Return the (X, Y) coordinate for the center point of the cell that contains the specified text.  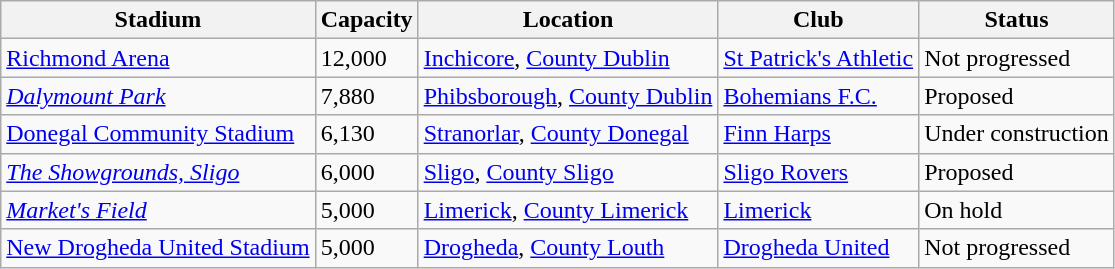
Finn Harps (818, 134)
Sligo, County Sligo (568, 172)
Sligo Rovers (818, 172)
Drogheda, County Louth (568, 248)
6,000 (366, 172)
Location (568, 20)
Market's Field (158, 210)
Drogheda United (818, 248)
Limerick (818, 210)
The Showgrounds, Sligo (158, 172)
St Patrick's Athletic (818, 58)
Phibsborough, County Dublin (568, 96)
Inchicore, County Dublin (568, 58)
Capacity (366, 20)
New Drogheda United Stadium (158, 248)
7,880 (366, 96)
Dalymount Park (158, 96)
12,000 (366, 58)
Status (1017, 20)
Stranorlar, County Donegal (568, 134)
On hold (1017, 210)
Donegal Community Stadium (158, 134)
Bohemians F.C. (818, 96)
Stadium (158, 20)
Richmond Arena (158, 58)
Limerick, County Limerick (568, 210)
Under construction (1017, 134)
6,130 (366, 134)
Club (818, 20)
